Scan for the cell matching the given text and deliver its (x, y) coordinate at center. 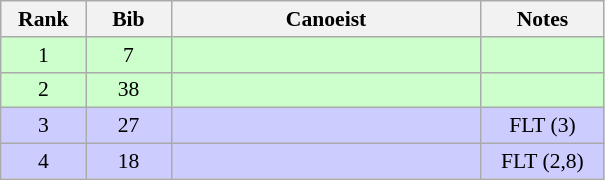
18 (128, 162)
Bib (128, 19)
Canoeist (326, 19)
Notes (542, 19)
3 (44, 126)
38 (128, 90)
FLT (2,8) (542, 162)
7 (128, 55)
4 (44, 162)
1 (44, 55)
FLT (3) (542, 126)
Rank (44, 19)
27 (128, 126)
2 (44, 90)
